Locate the cell with the specified text and output its (x, y) center coordinate. 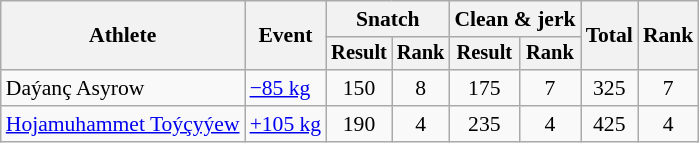
175 (484, 88)
Event (286, 36)
Total (610, 36)
Hojamuhammet Toýçyýew (123, 124)
Daýanç Asyrow (123, 88)
−85 kg (286, 88)
190 (359, 124)
425 (610, 124)
150 (359, 88)
Clean & jerk (514, 19)
235 (484, 124)
Athlete (123, 36)
325 (610, 88)
8 (421, 88)
Snatch (388, 19)
+105 kg (286, 124)
